Output the [x, y] coordinate of the center of the cell containing the given text.  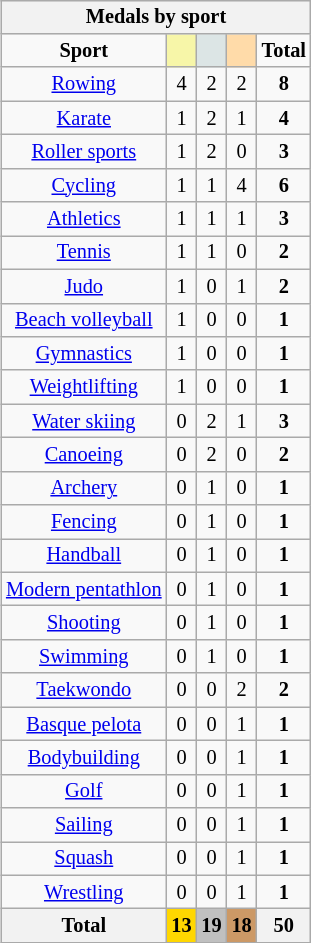
Gymnastics [84, 354]
Squash [84, 859]
Sport [84, 51]
50 [284, 926]
Shooting [84, 623]
Wrestling [84, 892]
13 [181, 926]
Sailing [84, 825]
Tennis [84, 253]
Swimming [84, 657]
Archery [84, 488]
19 [212, 926]
Golf [84, 791]
Water skiing [84, 421]
Rowing [84, 84]
Fencing [84, 522]
Judo [84, 286]
18 [242, 926]
Roller sports [84, 152]
Taekwondo [84, 690]
Athletics [84, 219]
Modern pentathlon [84, 589]
Beach volleyball [84, 320]
6 [284, 185]
Weightlifting [84, 387]
Medals by sport [156, 17]
Basque pelota [84, 724]
Bodybuilding [84, 758]
Cycling [84, 185]
8 [284, 84]
Karate [84, 118]
Canoeing [84, 455]
Handball [84, 556]
